Return (X, Y) of the center of cell containing provided text 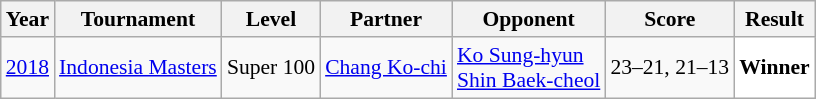
Super 100 (271, 68)
2018 (28, 68)
Partner (386, 19)
Result (774, 19)
Tournament (138, 19)
Year (28, 19)
Chang Ko-chi (386, 68)
Level (271, 19)
Score (670, 19)
Opponent (528, 19)
Ko Sung-hyun Shin Baek-cheol (528, 68)
Indonesia Masters (138, 68)
23–21, 21–13 (670, 68)
Winner (774, 68)
